Search for the cell housing the specified text and yield its (x, y) center coordinate. 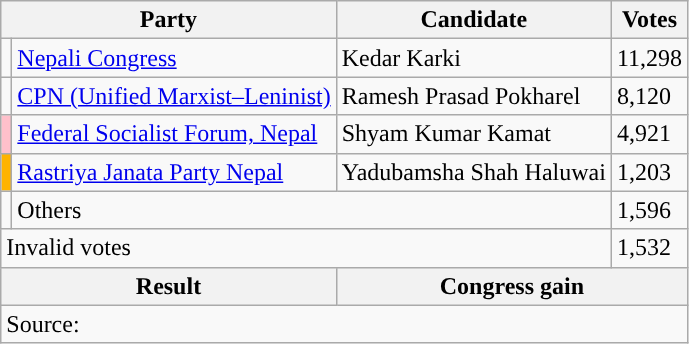
Candidate (474, 20)
1,532 (649, 248)
Nepali Congress (174, 58)
Others (312, 210)
Shyam Kumar Kamat (474, 134)
CPN (Unified Marxist–Leninist) (174, 96)
Federal Socialist Forum, Nepal (174, 134)
Ramesh Prasad Pokharel (474, 96)
Party (168, 20)
Votes (649, 20)
Yadubamsha Shah Haluwai (474, 172)
Congress gain (512, 286)
Rastriya Janata Party Nepal (174, 172)
Result (168, 286)
Source: (344, 324)
Invalid votes (306, 248)
1,596 (649, 210)
4,921 (649, 134)
8,120 (649, 96)
Kedar Karki (474, 58)
11,298 (649, 58)
1,203 (649, 172)
